Locate the cell with the specified text and output its [X, Y] center coordinate. 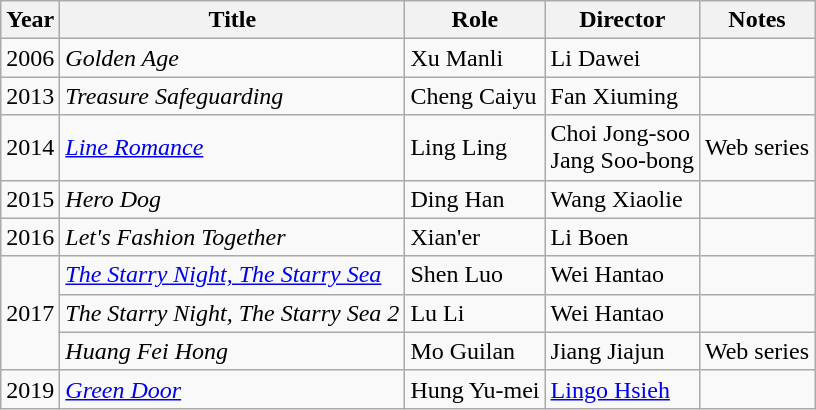
Li Boen [622, 237]
Choi Jong-sooJang Soo-bong [622, 148]
Treasure Safeguarding [232, 96]
Ding Han [475, 199]
Fan Xiuming [622, 96]
Mo Guilan [475, 351]
Lingo Hsieh [622, 389]
Title [232, 20]
Lu Li [475, 313]
Ling Ling [475, 148]
Notes [756, 20]
Let's Fashion Together [232, 237]
Huang Fei Hong [232, 351]
Shen Luo [475, 275]
Hero Dog [232, 199]
Li Dawei [622, 58]
Director [622, 20]
Cheng Caiyu [475, 96]
Xian'er [475, 237]
Xu Manli [475, 58]
The Starry Night, The Starry Sea 2 [232, 313]
Role [475, 20]
Wang Xiaolie [622, 199]
Jiang Jiajun [622, 351]
The Starry Night, The Starry Sea [232, 275]
Year [30, 20]
2015 [30, 199]
2014 [30, 148]
2016 [30, 237]
2019 [30, 389]
2006 [30, 58]
2013 [30, 96]
Golden Age [232, 58]
Green Door [232, 389]
Line Romance [232, 148]
Hung Yu-mei [475, 389]
2017 [30, 313]
